Return the (X, Y) coordinate for the center point of the cell that contains the specified text.  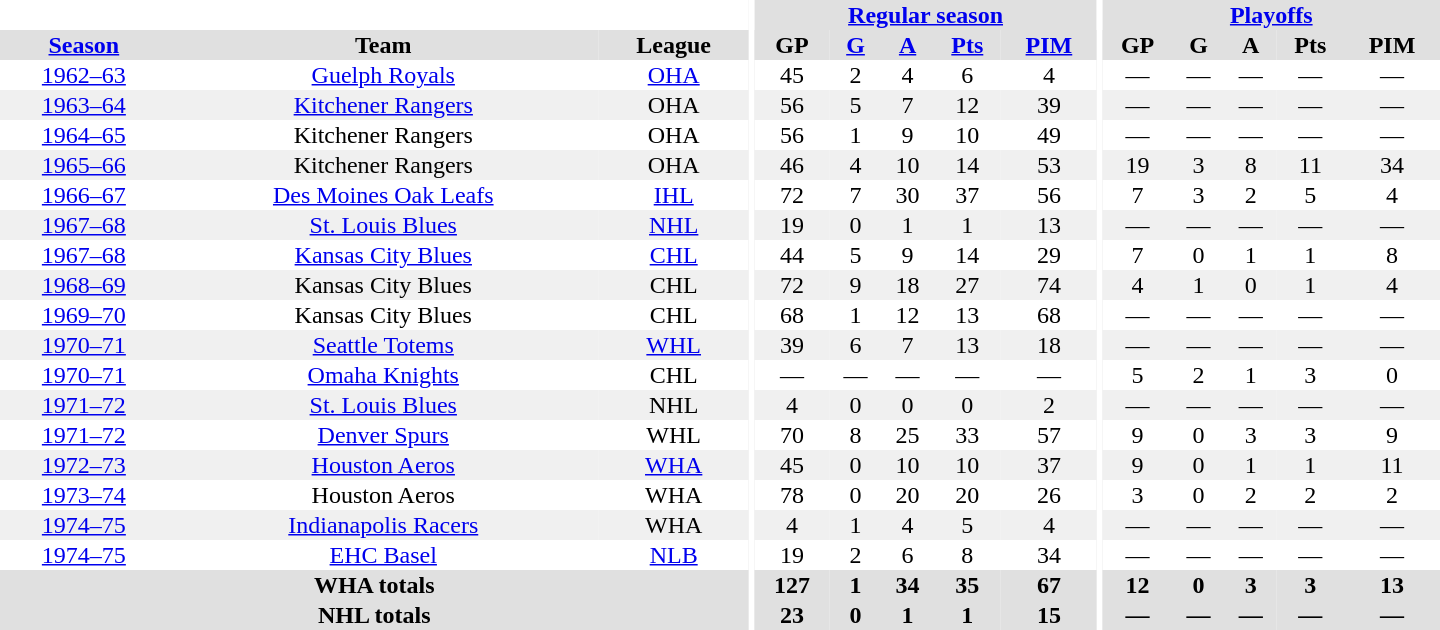
NLB (674, 555)
67 (1049, 585)
26 (1049, 495)
Regular season (925, 15)
Indianapolis Racers (384, 525)
Team (384, 45)
27 (968, 285)
1972–73 (84, 465)
Guelph Royals (384, 75)
1968–69 (84, 285)
League (674, 45)
1973–74 (84, 495)
EHC Basel (384, 555)
Seattle Totems (384, 345)
1966–67 (84, 195)
70 (792, 435)
Des Moines Oak Leafs (384, 195)
1965–66 (84, 165)
15 (1049, 615)
NHL totals (374, 615)
Denver Spurs (384, 435)
25 (908, 435)
Omaha Knights (384, 375)
30 (908, 195)
46 (792, 165)
1963–64 (84, 105)
49 (1049, 135)
Season (84, 45)
1964–65 (84, 135)
35 (968, 585)
127 (792, 585)
IHL (674, 195)
53 (1049, 165)
33 (968, 435)
23 (792, 615)
44 (792, 255)
78 (792, 495)
74 (1049, 285)
1962–63 (84, 75)
1969–70 (84, 315)
Playoffs (1272, 15)
29 (1049, 255)
57 (1049, 435)
WHA totals (374, 585)
